Find where the given text appears and provide that cell's center as (X, Y) coordinate. 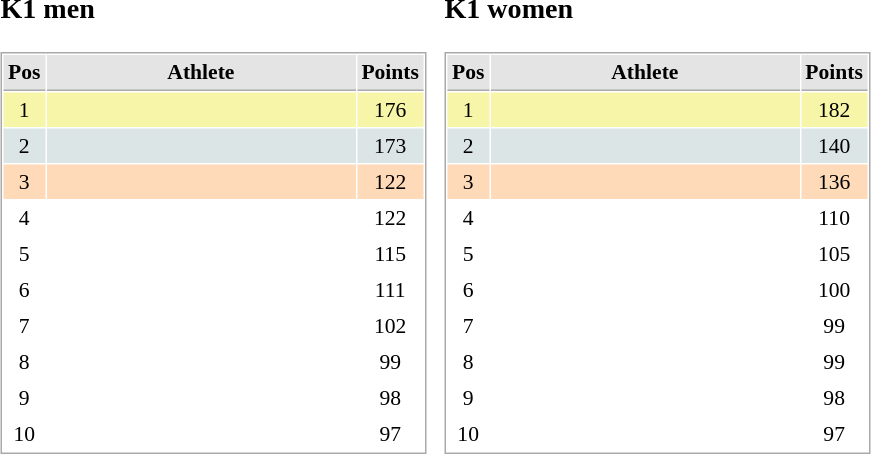
182 (834, 110)
110 (834, 218)
140 (834, 146)
115 (390, 254)
105 (834, 254)
173 (390, 146)
111 (390, 290)
176 (390, 110)
100 (834, 290)
136 (834, 182)
102 (390, 326)
